Search for the cell housing the specified text and yield its (x, y) center coordinate. 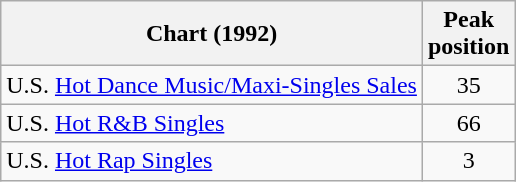
Peakposition (468, 34)
U.S. Hot Dance Music/Maxi-Singles Sales (212, 85)
U.S. Hot Rap Singles (212, 161)
35 (468, 85)
Chart (1992) (212, 34)
U.S. Hot R&B Singles (212, 123)
66 (468, 123)
3 (468, 161)
